Find where the given text appears and provide that cell's center as (X, Y) coordinate. 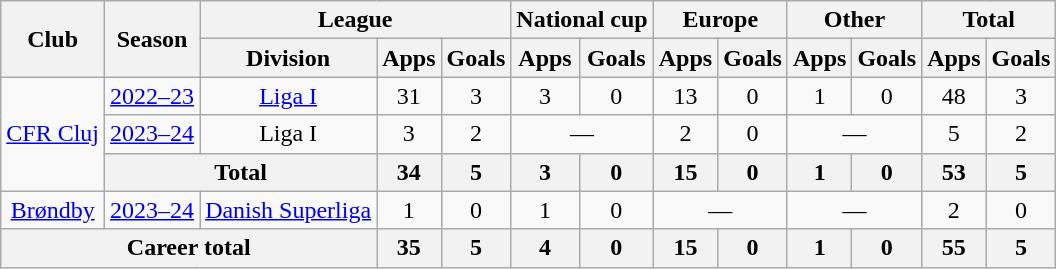
Europe (720, 20)
Career total (189, 248)
Brøndby (53, 210)
Club (53, 39)
National cup (582, 20)
League (356, 20)
4 (545, 248)
Division (288, 58)
Danish Superliga (288, 210)
2022–23 (152, 96)
55 (954, 248)
31 (409, 96)
13 (685, 96)
34 (409, 172)
48 (954, 96)
Other (854, 20)
Season (152, 39)
35 (409, 248)
53 (954, 172)
CFR Cluj (53, 134)
